For the text-containing cell, return its midpoint in [x, y] coordinate format. 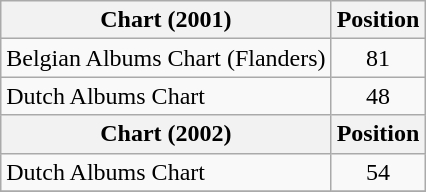
Chart (2002) [166, 134]
81 [378, 58]
54 [378, 172]
Chart (2001) [166, 20]
48 [378, 96]
Belgian Albums Chart (Flanders) [166, 58]
